Return the (X, Y) coordinate for the center point of the cell that contains the specified text.  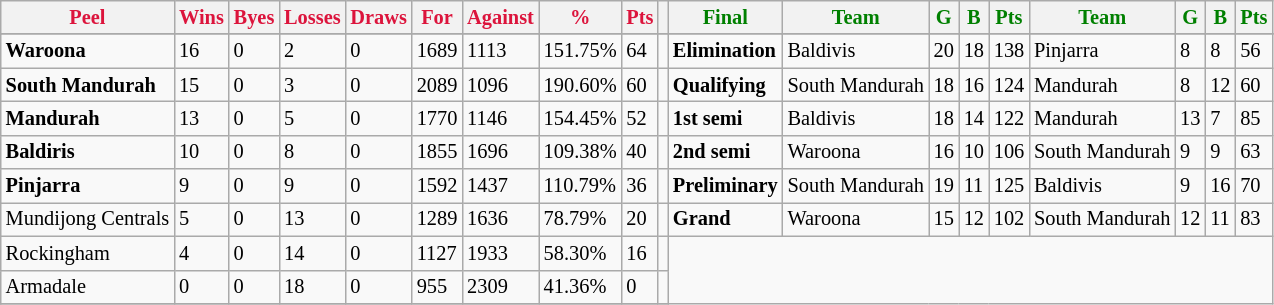
70 (1254, 186)
1855 (437, 152)
1113 (500, 51)
Qualifying (726, 85)
52 (640, 118)
Peel (88, 17)
Rockingham (88, 253)
36 (640, 186)
Elimination (726, 51)
1696 (500, 152)
41.36% (580, 287)
122 (1009, 118)
1636 (500, 219)
1146 (500, 118)
Grand (726, 219)
Baldiris (88, 152)
Preliminary (726, 186)
Mundijong Centrals (88, 219)
63 (1254, 152)
151.75% (580, 51)
2309 (500, 287)
1437 (500, 186)
1933 (500, 253)
58.30% (580, 253)
190.60% (580, 85)
154.45% (580, 118)
64 (640, 51)
1096 (500, 85)
106 (1009, 152)
78.79% (580, 219)
109.38% (580, 152)
Byes (254, 17)
125 (1009, 186)
1770 (437, 118)
83 (1254, 219)
2nd semi (726, 152)
7 (1220, 118)
955 (437, 287)
For (437, 17)
1127 (437, 253)
124 (1009, 85)
Armadale (88, 287)
Final (726, 17)
4 (202, 253)
40 (640, 152)
3 (312, 85)
1289 (437, 219)
19 (944, 186)
85 (1254, 118)
102 (1009, 219)
56 (1254, 51)
2089 (437, 85)
Wins (202, 17)
% (580, 17)
Against (500, 17)
2 (312, 51)
1592 (437, 186)
Draws (378, 17)
Losses (312, 17)
1689 (437, 51)
1st semi (726, 118)
138 (1009, 51)
110.79% (580, 186)
